From the cell containing the given text, extract its center point as (x, y) coordinate. 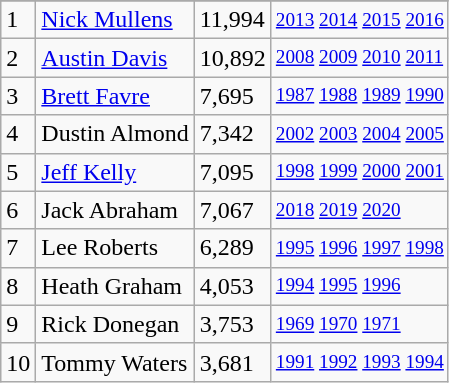
2013 2014 2015 2016 (360, 20)
Jeff Kelly (115, 172)
6,289 (232, 248)
3,753 (232, 324)
7 (18, 248)
Rick Donegan (115, 324)
Lee Roberts (115, 248)
Brett Favre (115, 96)
Jack Abraham (115, 210)
5 (18, 172)
10 (18, 362)
Austin Davis (115, 58)
7,342 (232, 134)
2 (18, 58)
6 (18, 210)
7,067 (232, 210)
10,892 (232, 58)
1969 1970 1971 (360, 324)
Heath Graham (115, 286)
Dustin Almond (115, 134)
4,053 (232, 286)
1998 1999 2000 2001 (360, 172)
7,095 (232, 172)
4 (18, 134)
3 (18, 96)
1994 1995 1996 (360, 286)
1987 1988 1989 1990 (360, 96)
Nick Mullens (115, 20)
Tommy Waters (115, 362)
3,681 (232, 362)
1995 1996 1997 1998 (360, 248)
2008 2009 2010 2011 (360, 58)
1 (18, 20)
9 (18, 324)
11,994 (232, 20)
7,695 (232, 96)
2018 2019 2020 (360, 210)
1991 1992 1993 1994 (360, 362)
2002 2003 2004 2005 (360, 134)
8 (18, 286)
